Capture the cell that displays the provided text and extract its [X, Y] central coordinate. 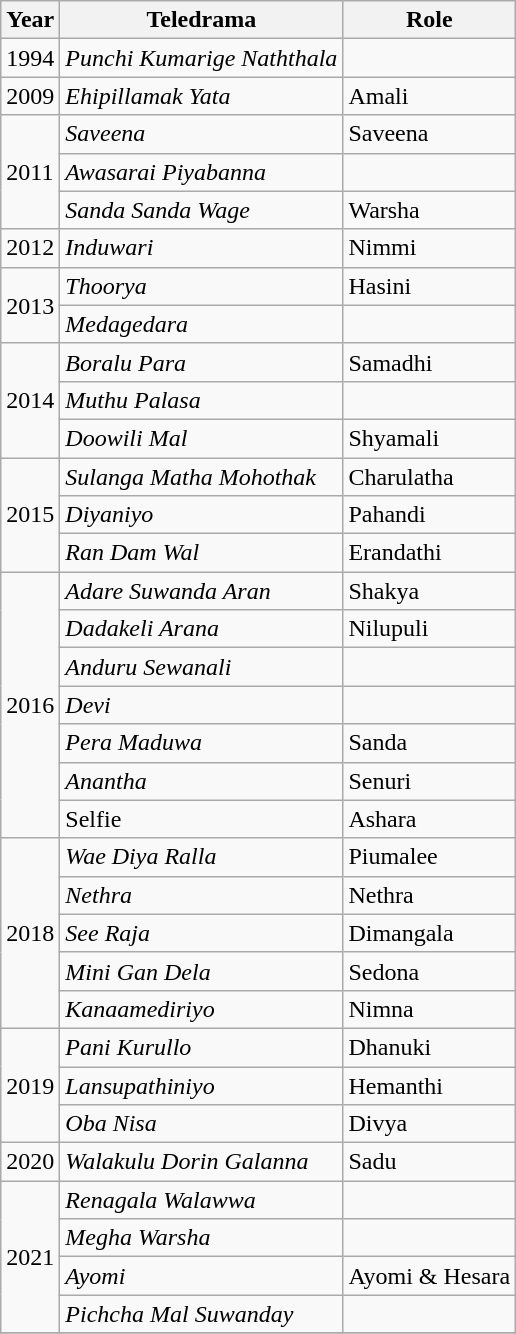
Doowili Mal [202, 438]
Shakya [430, 591]
Piumalee [430, 857]
Ayomi [202, 1276]
Ran Dam Wal [202, 553]
Megha Warsha [202, 1238]
2013 [30, 305]
Kanaamediriyo [202, 1009]
Ashara [430, 819]
Ayomi & Hesara [430, 1276]
Pichcha Mal Suwanday [202, 1314]
2009 [30, 96]
Charulatha [430, 477]
Warsha [430, 210]
Diyaniyo [202, 515]
Lansupathiniyo [202, 1085]
Sanda [430, 743]
Adare Suwanda Aran [202, 591]
2015 [30, 515]
Dadakeli Arana [202, 629]
Senuri [430, 781]
Sanda Sanda Wage [202, 210]
Induwari [202, 248]
1994 [30, 58]
Samadhi [430, 362]
Sadu [430, 1162]
Amali [430, 96]
Pera Maduwa [202, 743]
2020 [30, 1162]
Dhanuki [430, 1047]
Thoorya [202, 286]
2011 [30, 172]
Nilupuli [430, 629]
Erandathi [430, 553]
Sulanga Matha Mohothak [202, 477]
2014 [30, 400]
Role [430, 20]
Punchi Kumarige Naththala [202, 58]
Pani Kurullo [202, 1047]
Mini Gan Dela [202, 971]
Selfie [202, 819]
Hasini [430, 286]
Renagala Walawwa [202, 1200]
Walakulu Dorin Galanna [202, 1162]
See Raja [202, 933]
Sedona [430, 971]
Ehipillamak Yata [202, 96]
Boralu Para [202, 362]
Pahandi [430, 515]
Devi [202, 705]
2019 [30, 1085]
Anantha [202, 781]
Divya [430, 1124]
2018 [30, 933]
2021 [30, 1257]
Nimmi [430, 248]
Shyamali [430, 438]
Awasarai Piyabanna [202, 172]
Muthu Palasa [202, 400]
Anduru Sewanali [202, 667]
Nimna [430, 1009]
Medagedara [202, 324]
Hemanthi [430, 1085]
Year [30, 20]
2012 [30, 248]
Oba Nisa [202, 1124]
Dimangala [430, 933]
Teledrama [202, 20]
2016 [30, 705]
Wae Diya Ralla [202, 857]
